Find where the given text appears and provide that cell's center as [X, Y] coordinate. 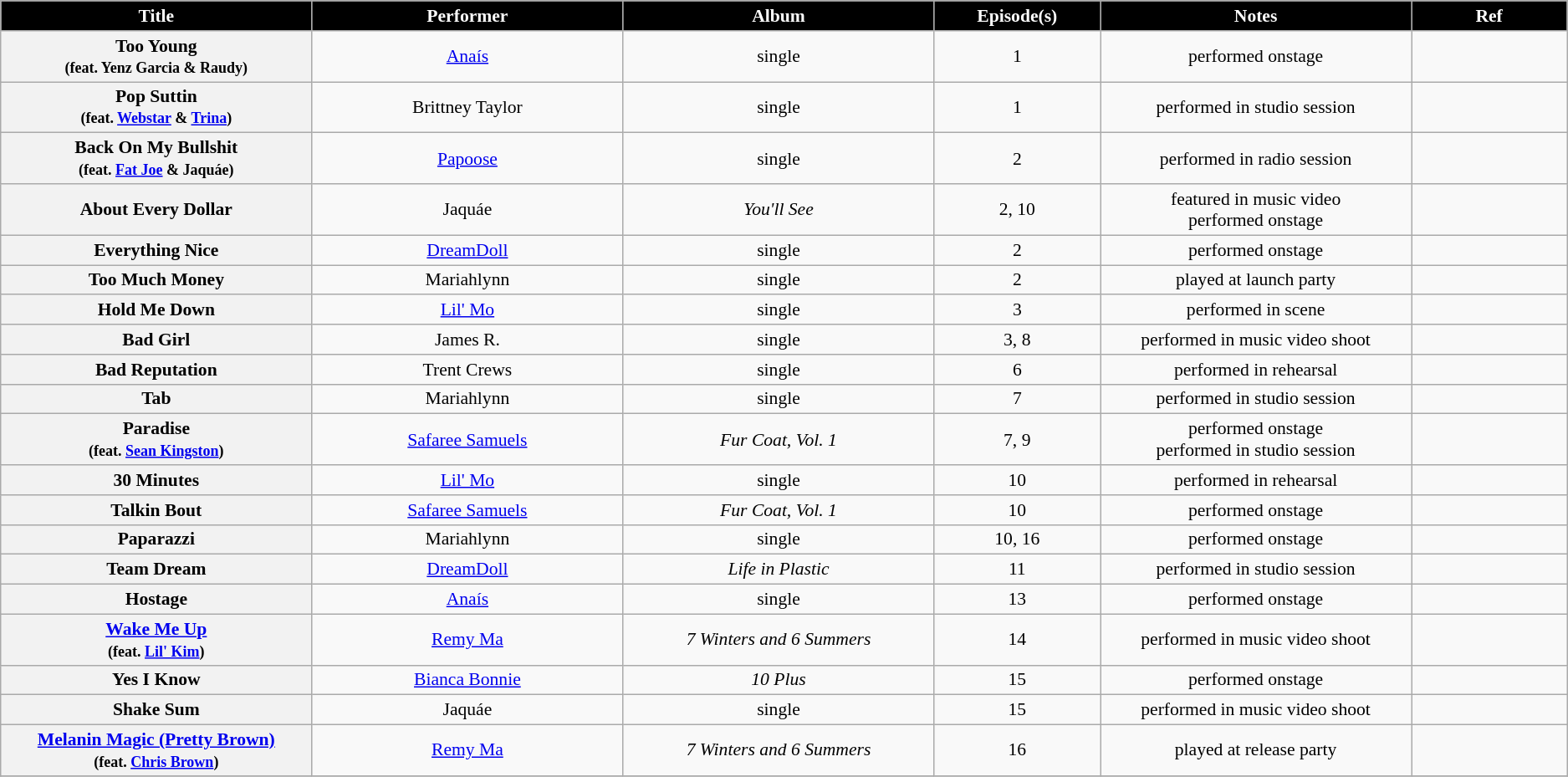
Trent Crews [467, 370]
Wake Me Up (feat. Lil' Kim) [156, 639]
Back On My Bullshit (feat. Fat Joe & Jaquáe) [156, 159]
Hostage [156, 600]
Team Dream [156, 570]
Episode(s) [1017, 16]
Performer [467, 16]
Papoose [467, 159]
Bad Reputation [156, 370]
Paradise (feat. Sean Kingston) [156, 440]
Everything Nice [156, 250]
performed onstageperformed in studio session [1256, 440]
10, 16 [1017, 539]
Notes [1256, 16]
Hold Me Down [156, 310]
Paparazzi [156, 539]
Album [779, 16]
performed in scene [1256, 310]
16 [1017, 751]
Title [156, 16]
10 Plus [779, 680]
Ref [1489, 16]
2, 10 [1017, 209]
Pop Suttin (feat. Webstar & Trina) [156, 107]
3, 8 [1017, 340]
About Every Dollar [156, 209]
7 [1017, 399]
Brittney Taylor [467, 107]
James R. [467, 340]
Yes I Know [156, 680]
30 Minutes [156, 480]
Tab [156, 399]
played at launch party [1256, 280]
6 [1017, 370]
Too Young (feat. Yenz Garcia & Raudy) [156, 57]
Bianca Bonnie [467, 680]
3 [1017, 310]
11 [1017, 570]
7, 9 [1017, 440]
Life in Plastic [779, 570]
performed in radio session [1256, 159]
played at release party [1256, 751]
You'll See [779, 209]
14 [1017, 639]
Melanin Magic (Pretty Brown) (feat. Chris Brown) [156, 751]
13 [1017, 600]
Too Much Money [156, 280]
Bad Girl [156, 340]
Shake Sum [156, 710]
Talkin Bout [156, 510]
featured in music videoperformed onstage [1256, 209]
